Output the (x, y) coordinate of the center of the cell containing the given text.  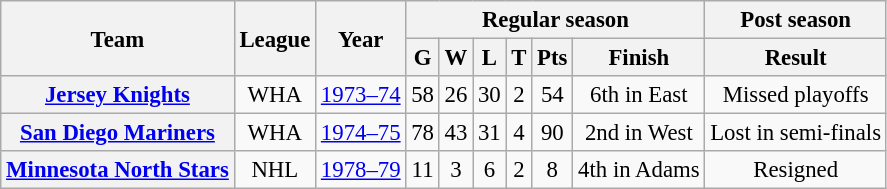
Result (796, 58)
Missed playoffs (796, 95)
Jersey Knights (118, 95)
54 (552, 95)
Team (118, 38)
Pts (552, 58)
Lost in semi-finals (796, 133)
1973–74 (361, 95)
Regular season (556, 20)
31 (490, 133)
3 (456, 170)
11 (422, 170)
78 (422, 133)
1974–75 (361, 133)
W (456, 58)
G (422, 58)
1978–79 (361, 170)
6th in East (639, 95)
NHL (274, 170)
League (274, 38)
L (490, 58)
8 (552, 170)
Year (361, 38)
4 (519, 133)
30 (490, 95)
90 (552, 133)
Resigned (796, 170)
Finish (639, 58)
6 (490, 170)
43 (456, 133)
4th in Adams (639, 170)
2nd in West (639, 133)
T (519, 58)
58 (422, 95)
Post season (796, 20)
26 (456, 95)
Minnesota North Stars (118, 170)
San Diego Mariners (118, 133)
